Find where the given text appears and provide that cell's center as (X, Y) coordinate. 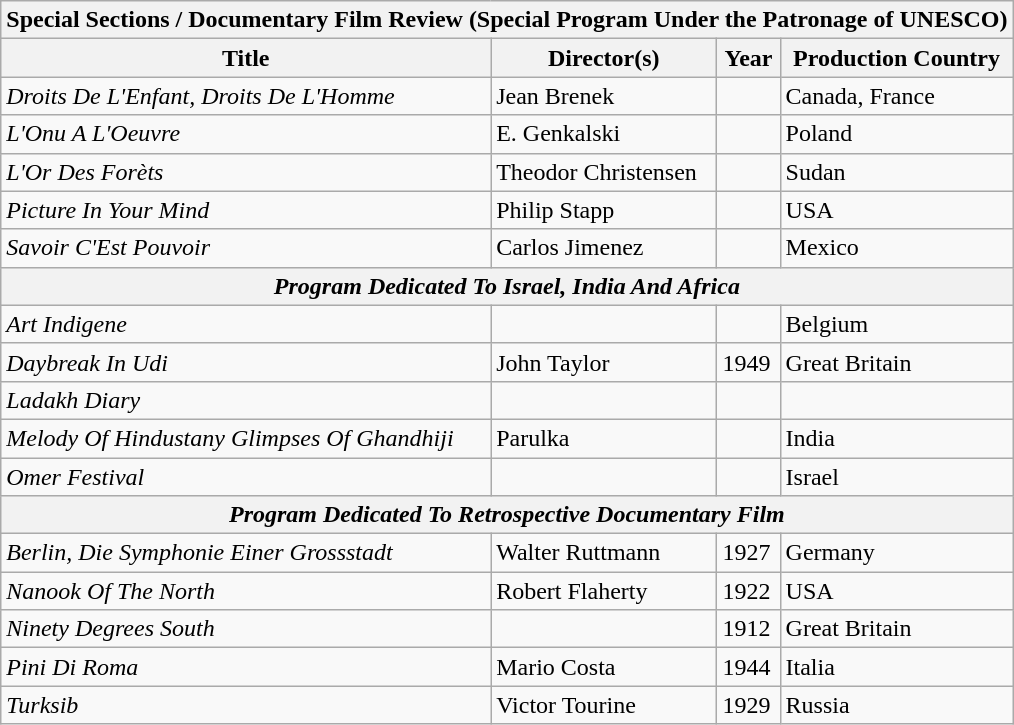
Program Dedicated To Retrospective Documentary Film (507, 515)
Program Dedicated To Israel, India And Africa (507, 286)
Daybreak In Udi (246, 362)
Art Indigene (246, 324)
Production Country (896, 58)
Pini Di Roma (246, 667)
1944 (748, 667)
Turksib (246, 705)
1922 (748, 591)
India (896, 438)
Walter Ruttmann (604, 553)
Canada, France (896, 96)
Director(s) (604, 58)
Ninety Degrees South (246, 629)
Berlin, Die Symphonie Einer Grossstadt (246, 553)
Carlos Jimenez (604, 248)
Mario Costa (604, 667)
Mexico (896, 248)
Germany (896, 553)
Picture In Your Mind (246, 210)
Year (748, 58)
Belgium (896, 324)
L'Onu A L'Oeuvre (246, 134)
Poland (896, 134)
Philip Stapp (604, 210)
Italia (896, 667)
Robert Flaherty (604, 591)
Israel (896, 477)
1949 (748, 362)
Title (246, 58)
1912 (748, 629)
Ladakh Diary (246, 400)
Sudan (896, 172)
Savoir C'Est Pouvoir (246, 248)
Parulka (604, 438)
Omer Festival (246, 477)
Melody Of Hindustany Glimpses Of Ghandhiji (246, 438)
Droits De L'Enfant, Droits De L'Homme (246, 96)
1929 (748, 705)
Victor Tourine (604, 705)
Theodor Christensen (604, 172)
L'Or Des Forèts (246, 172)
Jean Brenek (604, 96)
Nanook Of The North (246, 591)
E. Genkalski (604, 134)
1927 (748, 553)
Russia (896, 705)
John Taylor (604, 362)
Special Sections / Documentary Film Review (Special Program Under the Patronage of UNESCO) (507, 20)
